Return the (X, Y) coordinate for the center point of the cell that contains the specified text.  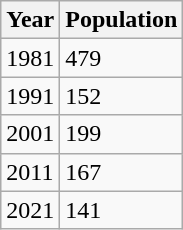
1991 (30, 96)
2011 (30, 172)
2001 (30, 134)
Year (30, 20)
479 (122, 58)
141 (122, 210)
1981 (30, 58)
2021 (30, 210)
199 (122, 134)
Population (122, 20)
152 (122, 96)
167 (122, 172)
